Search for the cell housing the specified text and yield its (X, Y) center coordinate. 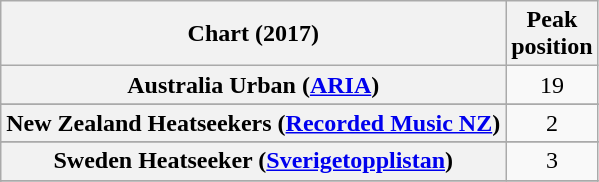
19 (552, 85)
Peakposition (552, 34)
Chart (2017) (254, 34)
2 (552, 123)
3 (552, 161)
New Zealand Heatseekers (Recorded Music NZ) (254, 123)
Australia Urban (ARIA) (254, 85)
Sweden Heatseeker (Sverigetopplistan) (254, 161)
